Identify which cell holds the provided text, then report its (X, Y) central coordinate. 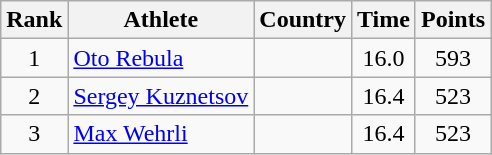
1 (34, 58)
3 (34, 134)
Oto Rebula (161, 58)
Rank (34, 20)
Athlete (161, 20)
16.0 (384, 58)
Country (303, 20)
593 (452, 58)
Points (452, 20)
Max Wehrli (161, 134)
Time (384, 20)
Sergey Kuznetsov (161, 96)
2 (34, 96)
